Detect which cell encompasses the target text, then output its [X, Y] center coordinate. 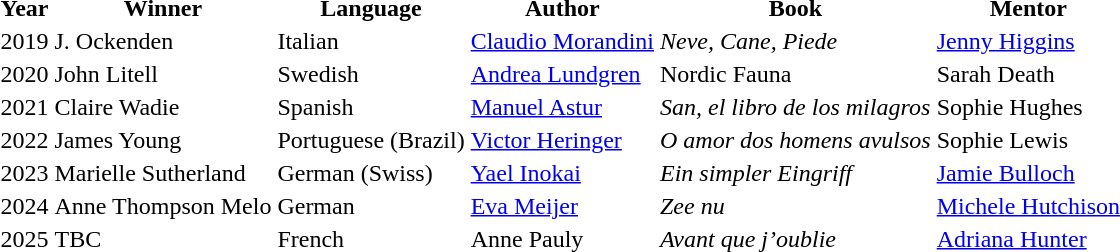
O amor dos homens avulsos [796, 140]
Nordic Fauna [796, 74]
Italian [371, 41]
Yael Inokai [562, 173]
Eva Meijer [562, 206]
Claudio Morandini [562, 41]
Zee nu [796, 206]
Andrea Lundgren [562, 74]
German (Swiss) [371, 173]
Marielle Sutherland [163, 173]
Anne Thompson Melo [163, 206]
J. Ockenden [163, 41]
James Young [163, 140]
Ein simpler Eingriff [796, 173]
Victor Heringer [562, 140]
Manuel Astur [562, 107]
Portuguese (Brazil) [371, 140]
Spanish [371, 107]
John Litell [163, 74]
Neve, Cane, Piede [796, 41]
San, el libro de los milagros [796, 107]
German [371, 206]
Swedish [371, 74]
Claire Wadie [163, 107]
